Find where the given text appears and provide that cell's center as (x, y) coordinate. 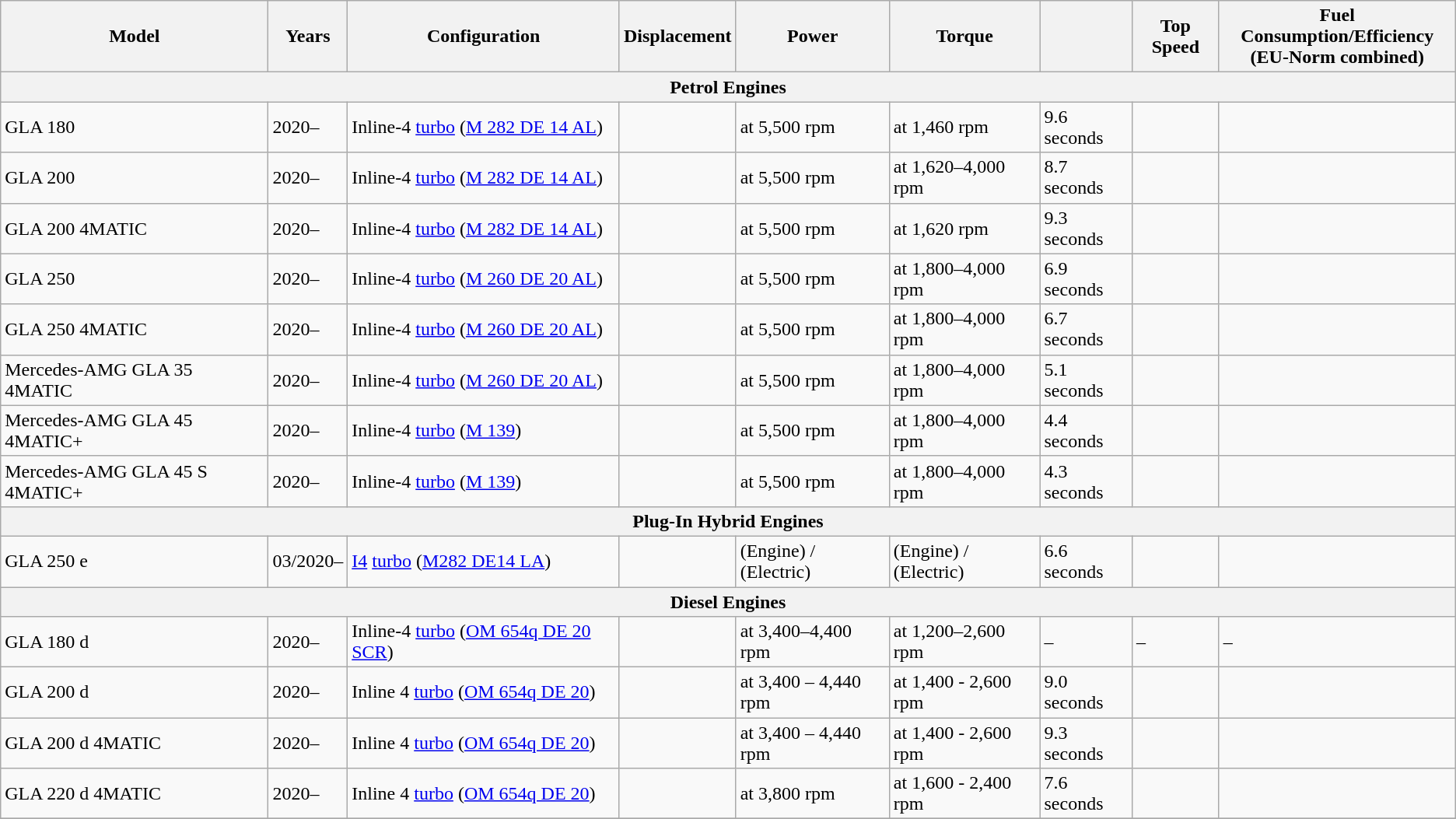
GLA 200 d 4MATIC (135, 744)
Inline-4 turbo (OM 654q DE 20 SCR) (484, 642)
Torque (964, 37)
Diesel Engines (728, 601)
Configuration (484, 37)
at 3,400–4,400 rpm (812, 642)
GLA 180 (135, 128)
6.9 seconds (1086, 278)
at 1,620 rpm (964, 229)
at 1,200–2,600 rpm (964, 642)
9.0 seconds (1086, 692)
7.6 seconds (1086, 793)
at 1,460 rpm (964, 128)
Mercedes-AMG GLA 45 S 4MATIC+ (135, 481)
6.6 seconds (1086, 562)
4.3 seconds (1086, 481)
GLA 200 4MATIC (135, 229)
03/2020– (308, 562)
at 1,620–4,000 rpm (964, 177)
GLA 250 e (135, 562)
Mercedes-AMG GLA 45 4MATIC+ (135, 431)
Years (308, 37)
GLA 200 (135, 177)
GLA 200 d (135, 692)
Top Speed (1175, 37)
Petrol Engines (728, 87)
Mercedes-AMG GLA 35 4MATIC (135, 380)
at 3,800 rpm (812, 793)
GLA 250 4MATIC (135, 330)
GLA 250 (135, 278)
at 1,600 - 2,400 rpm (964, 793)
Power (812, 37)
9.6 seconds (1086, 128)
Plug-In Hybrid Engines (728, 521)
I4 turbo (M282 DE14 LA) (484, 562)
4.4 seconds (1086, 431)
GLA 220 d 4MATIC (135, 793)
Model (135, 37)
5.1 seconds (1086, 380)
8.7 seconds (1086, 177)
6.7 seconds (1086, 330)
GLA 180 d (135, 642)
Fuel Consumption/Efficiency(EU-Norm combined) (1337, 37)
Displacement (677, 37)
